Determine the (x, y) coordinate at the center of the cell enclosing the given text.  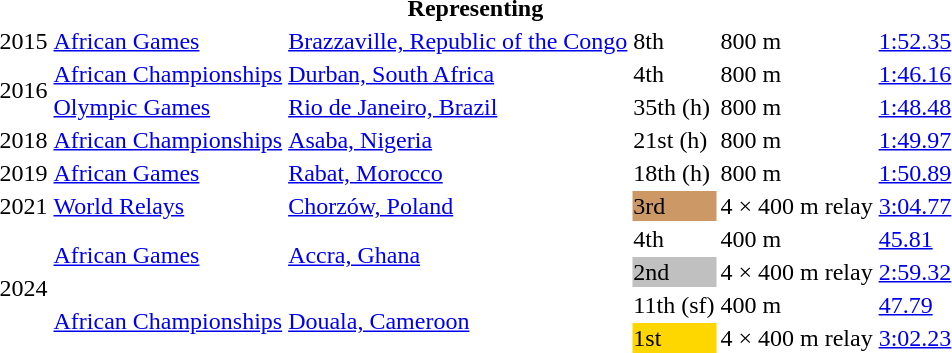
Asaba, Nigeria (458, 140)
World Relays (168, 206)
1st (674, 338)
Olympic Games (168, 107)
Chorzów, Poland (458, 206)
Rio de Janeiro, Brazil (458, 107)
3rd (674, 206)
2nd (674, 272)
Durban, South Africa (458, 74)
Rabat, Morocco (458, 173)
35th (h) (674, 107)
Accra, Ghana (458, 256)
11th (sf) (674, 305)
Brazzaville, Republic of the Congo (458, 41)
8th (674, 41)
Douala, Cameroon (458, 322)
21st (h) (674, 140)
18th (h) (674, 173)
